Capture the cell that displays the provided text and extract its (X, Y) central coordinate. 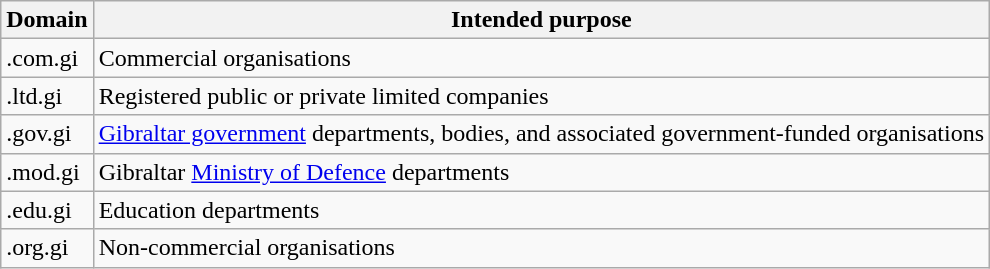
.edu.gi (47, 210)
Registered public or private limited companies (541, 96)
Gibraltar government departments, bodies, and associated government-funded organisations (541, 134)
.mod.gi (47, 172)
.ltd.gi (47, 96)
.gov.gi (47, 134)
Education departments (541, 210)
Non-commercial organisations (541, 248)
Intended purpose (541, 20)
Commercial organisations (541, 58)
Gibraltar Ministry of Defence departments (541, 172)
Domain (47, 20)
.com.gi (47, 58)
.org.gi (47, 248)
